Output the (X, Y) coordinate of the center of the cell containing the given text.  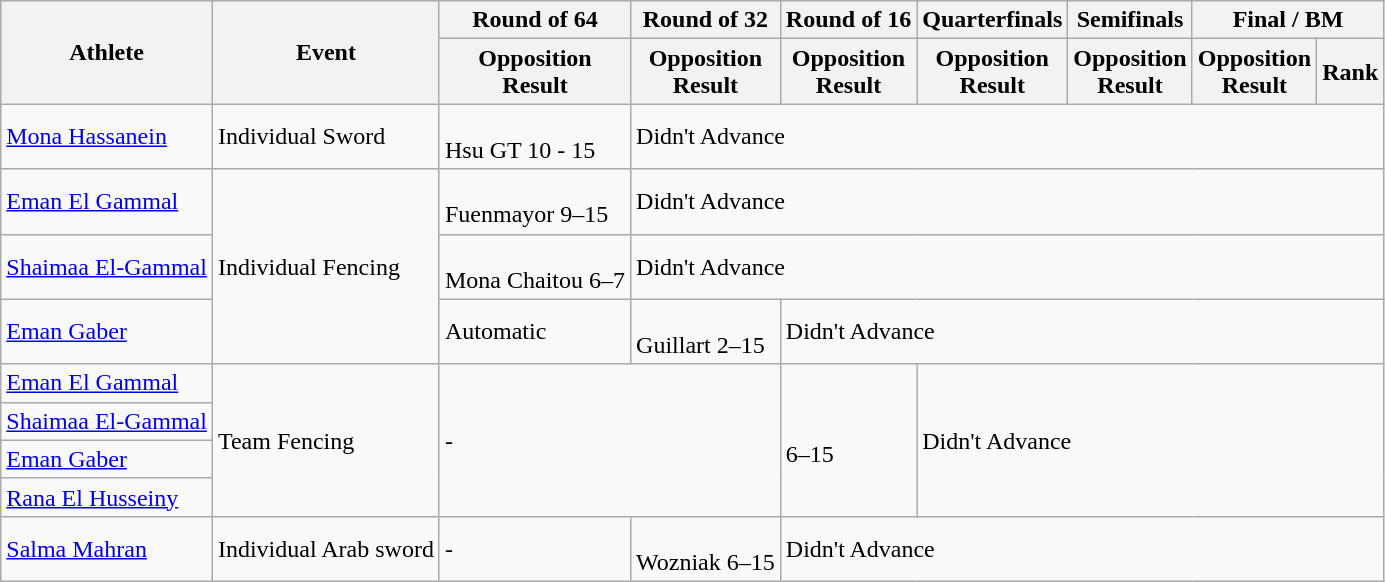
Quarterfinals (992, 20)
Automatic (534, 332)
Salma Mahran (107, 548)
Final / BM (1288, 20)
Mona Hassanein (107, 136)
Team Fencing (326, 440)
Fuenmayor 9–15 (534, 202)
6–15 (848, 440)
Rana El Husseiny (107, 497)
Individual Sword (326, 136)
Round of 16 (848, 20)
Event (326, 52)
Individual Arab sword (326, 548)
Rank (1350, 72)
Semifinals (1130, 20)
Guillart 2–15 (706, 332)
Hsu GT 10 - 15 (534, 136)
Individual Fencing (326, 266)
Round of 64 (534, 20)
Athlete (107, 52)
Mona Chaitou 6–7 (534, 266)
Round of 32 (706, 20)
Wozniak 6–15 (706, 548)
